Output the [x, y] coordinate of the center of the cell containing the given text.  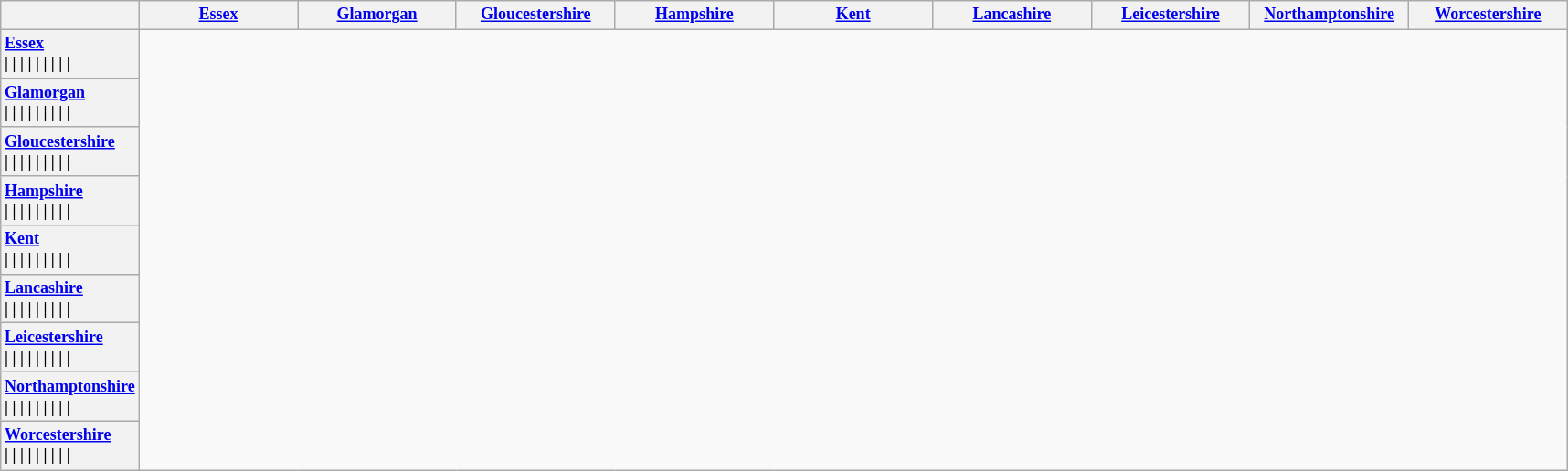
Leicestershire | | | | | | | | | [69, 348]
Glamorgan [377, 15]
Leicestershire [1171, 15]
Essex [218, 15]
Hampshire [694, 15]
Northamptonshire | | | | | | | | | [69, 397]
Kent | | | | | | | | | [69, 250]
Lancashire [1012, 15]
Worcestershire [1488, 15]
Glamorgan | | | | | | | | | [69, 103]
Lancashire | | | | | | | | | [69, 298]
Gloucestershire [535, 15]
Essex | | | | | | | | | [69, 54]
Northamptonshire [1330, 15]
Kent [853, 15]
Worcestershire | | | | | | | | | [69, 445]
Hampshire | | | | | | | | | [69, 201]
Gloucestershire | | | | | | | | | [69, 152]
